Output the (x, y) coordinate of the center of the cell containing the given text.  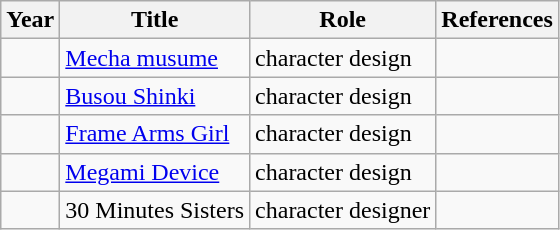
Year (30, 20)
Mecha musume (155, 58)
character designer (343, 210)
Frame Arms Girl (155, 134)
30 Minutes Sisters (155, 210)
Megami Device (155, 172)
Role (343, 20)
Busou Shinki (155, 96)
References (498, 20)
Title (155, 20)
